Determine the [X, Y] coordinate at the center of the cell enclosing the given text.  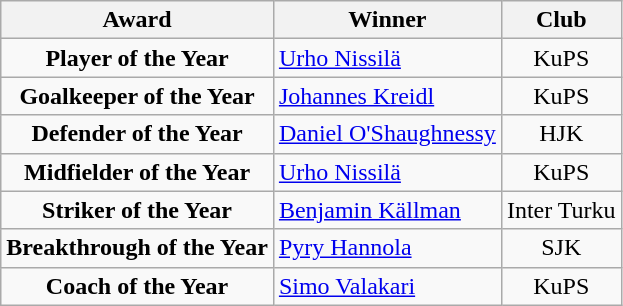
Player of the Year [138, 58]
Daniel O'Shaughnessy [387, 134]
Pyry Hannola [387, 248]
Striker of the Year [138, 210]
HJK [561, 134]
Winner [387, 20]
Award [138, 20]
Midfielder of the Year [138, 172]
Coach of the Year [138, 286]
Benjamin Källman [387, 210]
Defender of the Year [138, 134]
Club [561, 20]
Johannes Kreidl [387, 96]
Breakthrough of the Year [138, 248]
SJK [561, 248]
Inter Turku [561, 210]
Simo Valakari [387, 286]
Goalkeeper of the Year [138, 96]
